Pinpoint the cell where the given text exists, returning its [X, Y] midpoint coordinate. 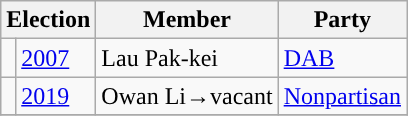
2007 [56, 58]
Member [187, 20]
Nonpartisan [342, 96]
Lau Pak-kei [187, 58]
Election [48, 20]
DAB [342, 58]
2019 [56, 96]
Party [342, 20]
Owan Li→vacant [187, 96]
